Extract the [x, y] coordinate from the center of the cell holding the provided text.  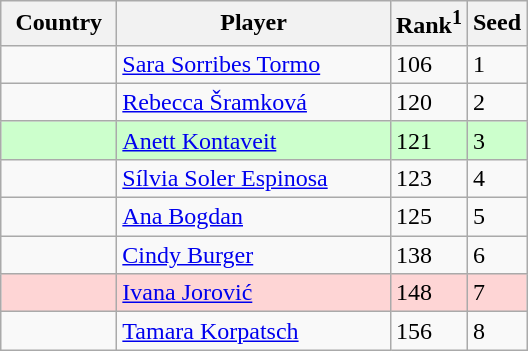
Sílvia Soler Espinosa [254, 178]
Ana Bogdan [254, 217]
Sara Sorribes Tormo [254, 64]
8 [496, 331]
5 [496, 217]
123 [428, 178]
Tamara Korpatsch [254, 331]
Ivana Jorović [254, 293]
156 [428, 331]
Country [59, 24]
4 [496, 178]
1 [496, 64]
138 [428, 255]
2 [496, 102]
106 [428, 64]
120 [428, 102]
121 [428, 140]
Player [254, 24]
125 [428, 217]
Rebecca Šramková [254, 102]
6 [496, 255]
3 [496, 140]
Cindy Burger [254, 255]
Seed [496, 24]
7 [496, 293]
Rank1 [428, 24]
Anett Kontaveit [254, 140]
148 [428, 293]
